Extract the (X, Y) coordinate from the center of the cell holding the provided text.  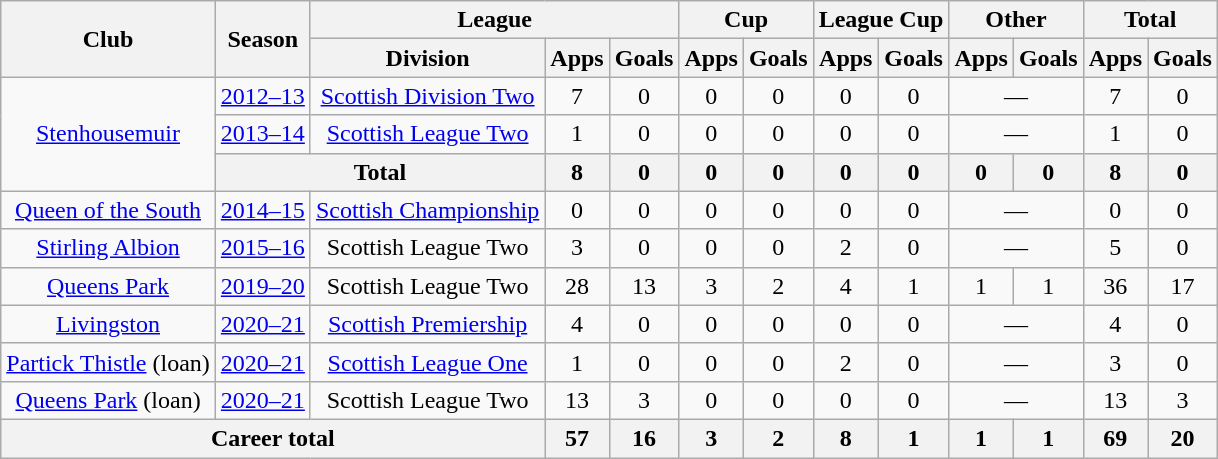
Scottish League One (427, 362)
2015–16 (262, 248)
Scottish Premiership (427, 324)
69 (1115, 438)
Stenhousemuir (108, 134)
28 (577, 286)
57 (577, 438)
Livingston (108, 324)
League Cup (881, 20)
Scottish Championship (427, 210)
Partick Thistle (loan) (108, 362)
2012–13 (262, 96)
Queens Park (108, 286)
2014–15 (262, 210)
Queens Park (loan) (108, 400)
Stirling Albion (108, 248)
League (494, 20)
17 (1183, 286)
16 (644, 438)
Scottish Division Two (427, 96)
Queen of the South (108, 210)
Career total (273, 438)
Division (427, 58)
5 (1115, 248)
Cup (746, 20)
2019–20 (262, 286)
36 (1115, 286)
Season (262, 39)
20 (1183, 438)
2013–14 (262, 134)
Club (108, 39)
Other (1016, 20)
